From the cell containing the given text, extract its center point as (X, Y) coordinate. 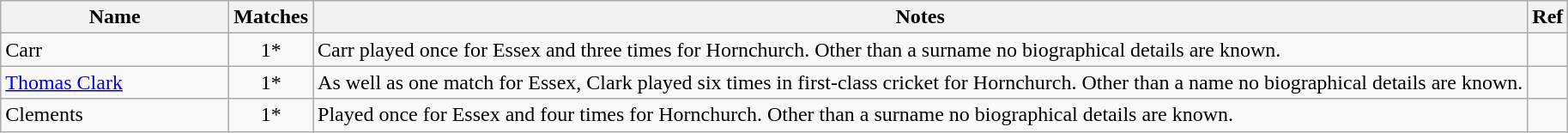
Matches (271, 17)
Thomas Clark (115, 82)
As well as one match for Essex, Clark played six times in first-class cricket for Hornchurch. Other than a name no biographical details are known. (920, 82)
Ref (1548, 17)
Notes (920, 17)
Name (115, 17)
Played once for Essex and four times for Hornchurch. Other than a surname no biographical details are known. (920, 115)
Carr (115, 50)
Carr played once for Essex and three times for Hornchurch. Other than a surname no biographical details are known. (920, 50)
Clements (115, 115)
